Scan for the cell matching the given text and deliver its [x, y] coordinate at center. 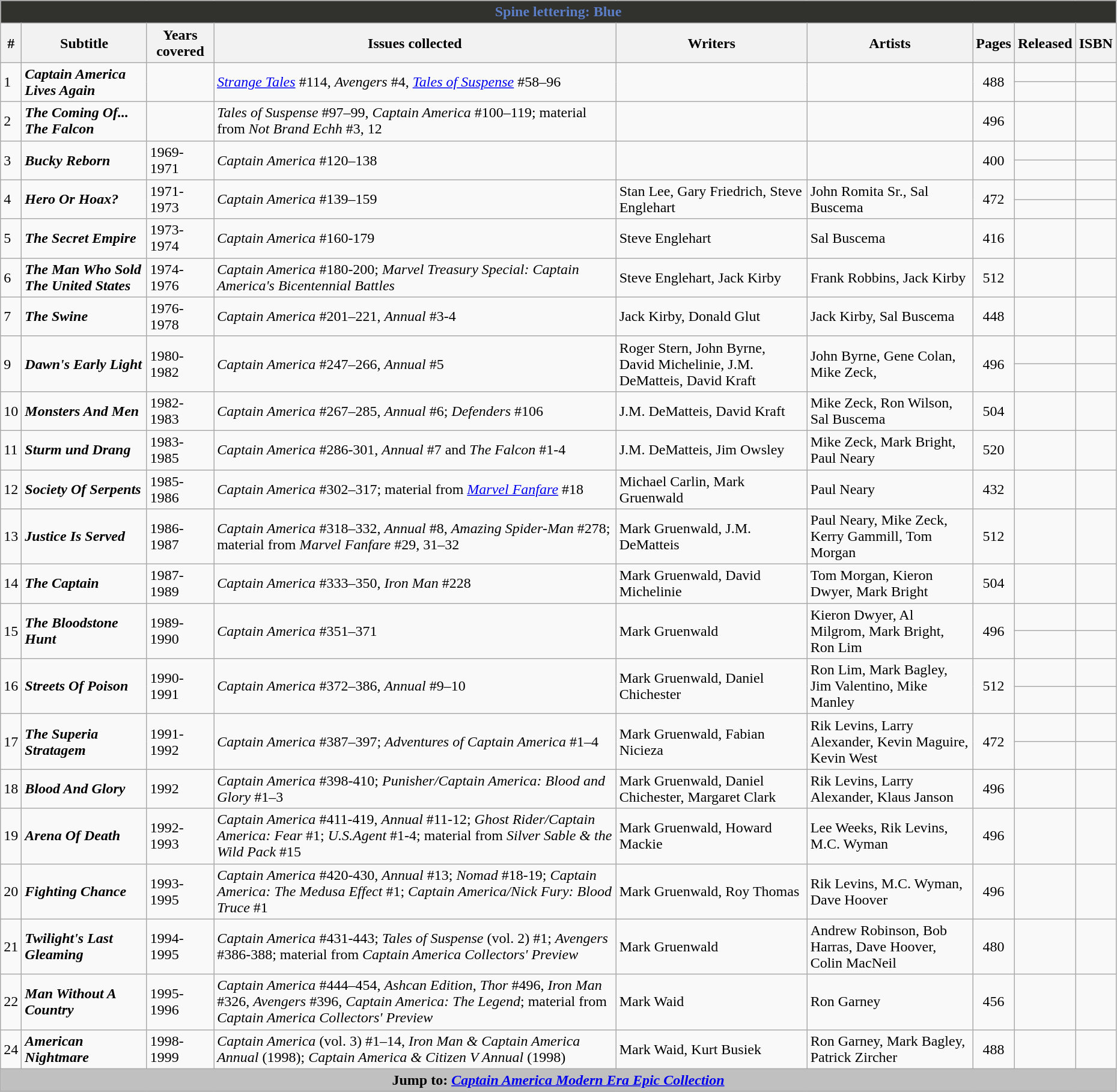
Streets Of Poison [84, 686]
1 [11, 82]
Paul Neary [890, 489]
Michael Carlin, Mark Gruenwald [711, 489]
Captain America #302–317; material from Marvel Fanfare #18 [415, 489]
Captain America #420-430, Annual #13; Nomad #18-19; Captain America: The Medusa Effect #1; Captain America/Nick Fury: Blood Truce #1 [415, 891]
Jump to: Captain America Modern Era Epic Collection [559, 1080]
Paul Neary, Mike Zeck, Kerry Gammill, Tom Morgan [890, 537]
1986-1987 [180, 537]
Captain America #411-419, Annual #11-12; Ghost Rider/Captain America: Fear #1; U.S.Agent #1-4; material from Silver Sable & the Wild Pack #15 [415, 836]
Captain America #387–397; Adventures of Captain America #1–4 [415, 742]
24 [11, 1049]
Lee Weeks, Rik Levins, M.C. Wyman [890, 836]
J.M. DeMatteis, David Kraft [711, 411]
Released [1045, 43]
The Swine [84, 316]
Spine lettering: Blue [559, 12]
Mark Gruenwald, David Michelinie [711, 584]
The Coming Of... The Falcon [84, 121]
1990-1991 [180, 686]
Society Of Serpents [84, 489]
Captain America #267–285, Annual #6; Defenders #106 [415, 411]
1992 [180, 788]
Subtitle [84, 43]
480 [994, 947]
1971-1973 [180, 200]
1998-1999 [180, 1049]
1982-1983 [180, 411]
1980-1982 [180, 364]
Captain America #120–138 [415, 160]
Mark Waid [711, 1002]
Hero Or Hoax? [84, 200]
Fighting Chance [84, 891]
Rik Levins, M.C. Wyman, Dave Hoover [890, 891]
10 [11, 411]
Andrew Robinson, Bob Harras, Dave Hoover, Colin MacNeil [890, 947]
19 [11, 836]
Pages [994, 43]
22 [11, 1002]
15 [11, 631]
1976-1978 [180, 316]
Captain America #247–266, Annual #5 [415, 364]
416 [994, 238]
Bucky Reborn [84, 160]
Sturm und Drang [84, 450]
Ron Lim, Mark Bagley, Jim Valentino, Mike Manley [890, 686]
1991-1992 [180, 742]
400 [994, 160]
Mike Zeck, Ron Wilson, Sal Buscema [890, 411]
Jack Kirby, Sal Buscema [890, 316]
432 [994, 489]
Mark Gruenwald, Howard Mackie [711, 836]
14 [11, 584]
1989-1990 [180, 631]
John Romita Sr., Sal Buscema [890, 200]
Ron Garney [890, 1002]
Dawn's Early Light [84, 364]
Frank Robbins, Jack Kirby [890, 278]
Justice Is Served [84, 537]
Strange Tales #114, Avengers #4, Tales of Suspense #58–96 [415, 82]
The Captain [84, 584]
Roger Stern, John Byrne, David Michelinie, J.M. DeMatteis, David Kraft [711, 364]
17 [11, 742]
Rik Levins, Larry Alexander, Klaus Janson [890, 788]
John Byrne, Gene Colan, Mike Zeck, [890, 364]
Kieron Dwyer, Al Milgrom, Mark Bright, Ron Lim [890, 631]
1969-1971 [180, 160]
3 [11, 160]
11 [11, 450]
ISBN [1096, 43]
Sal Buscema [890, 238]
Captain America #398-410; Punisher/Captain America: Blood and Glory #1–3 [415, 788]
Mark Gruenwald, Daniel Chichester, Margaret Clark [711, 788]
448 [994, 316]
Mark Gruenwald, J.M. DeMatteis [711, 537]
Ron Garney, Mark Bagley, Patrick Zircher [890, 1049]
Captain America #286-301, Annual #7 and The Falcon #1-4 [415, 450]
1985-1986 [180, 489]
Captain America #333–350, Iron Man #228 [415, 584]
Writers [711, 43]
4 [11, 200]
Issues collected [415, 43]
Captain America (vol. 3) #1–14, Iron Man & Captain America Annual (1998); Captain America & Citizen V Annual (1998) [415, 1049]
Mark Gruenwald, Daniel Chichester [711, 686]
1992-1993 [180, 836]
16 [11, 686]
21 [11, 947]
Arena Of Death [84, 836]
The Man Who Sold The United States [84, 278]
Monsters And Men [84, 411]
American Nightmare [84, 1049]
1995-1996 [180, 1002]
12 [11, 489]
520 [994, 450]
20 [11, 891]
The Superia Stratagem [84, 742]
18 [11, 788]
Mark Waid, Kurt Busiek [711, 1049]
Mark Gruenwald, Fabian Nicieza [711, 742]
1983-1985 [180, 450]
6 [11, 278]
# [11, 43]
456 [994, 1002]
5 [11, 238]
Captain America #160-179 [415, 238]
7 [11, 316]
Captain America #372–386, Annual #9–10 [415, 686]
1994-1995 [180, 947]
Mark Gruenwald, Roy Thomas [711, 891]
Captain America #431-443; Tales of Suspense (vol. 2) #1; Avengers #386-388; material from Captain America Collectors' Preview [415, 947]
Tom Morgan, Kieron Dwyer, Mark Bright [890, 584]
The Secret Empire [84, 238]
Steve Englehart [711, 238]
Captain America #318–332, Annual #8, Amazing Spider-Man #278; material from Marvel Fanfare #29, 31–32 [415, 537]
1973-1974 [180, 238]
Mike Zeck, Mark Bright, Paul Neary [890, 450]
The Bloodstone Hunt [84, 631]
Tales of Suspense #97–99, Captain America #100–119; material from Not Brand Echh #3, 12 [415, 121]
Stan Lee, Gary Friedrich, Steve Englehart [711, 200]
1974-1976 [180, 278]
Rik Levins, Larry Alexander, Kevin Maguire, Kevin West [890, 742]
Steve Englehart, Jack Kirby [711, 278]
Twilight's Last Gleaming [84, 947]
Years covered [180, 43]
Captain America #351–371 [415, 631]
1987-1989 [180, 584]
J.M. DeMatteis, Jim Owsley [711, 450]
9 [11, 364]
1993-1995 [180, 891]
Artists [890, 43]
2 [11, 121]
Captain America #201–221, Annual #3-4 [415, 316]
Man Without A Country [84, 1002]
Captain America #180-200; Marvel Treasury Special: Captain America's Bicentennial Battles [415, 278]
Blood And Glory [84, 788]
Captain America Lives Again [84, 82]
Jack Kirby, Donald Glut [711, 316]
13 [11, 537]
Captain America #139–159 [415, 200]
